Detect which cell encompasses the target text, then output its [x, y] center coordinate. 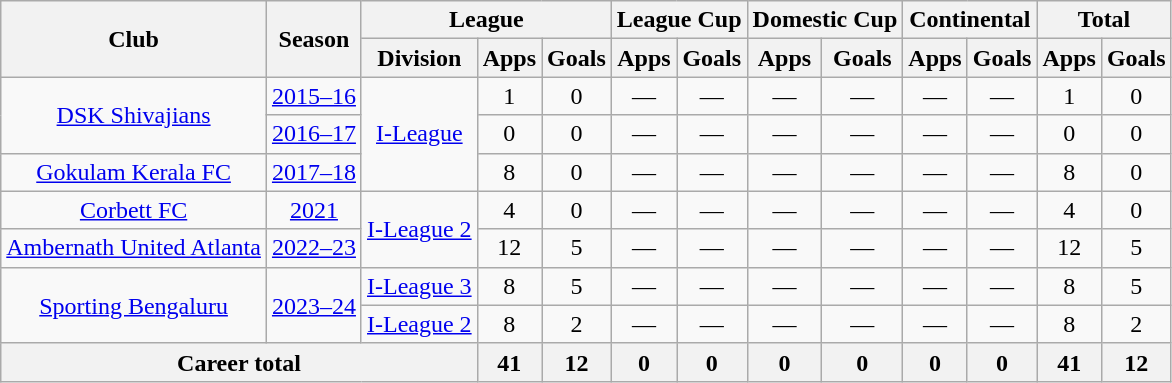
2017–18 [314, 172]
Ambernath United Atlanta [134, 248]
Sporting Bengaluru [134, 305]
Division [419, 58]
2021 [314, 210]
Continental [970, 20]
2016–17 [314, 134]
Total [1104, 20]
2022–23 [314, 248]
Season [314, 39]
League Cup [679, 20]
Career total [239, 362]
Domestic Cup [825, 20]
League [486, 20]
Corbett FC [134, 210]
I-League [419, 134]
2023–24 [314, 305]
I-League 3 [419, 286]
2015–16 [314, 96]
Gokulam Kerala FC [134, 172]
Club [134, 39]
DSK Shivajians [134, 115]
